From the cell containing the given text, extract its center point as [x, y] coordinate. 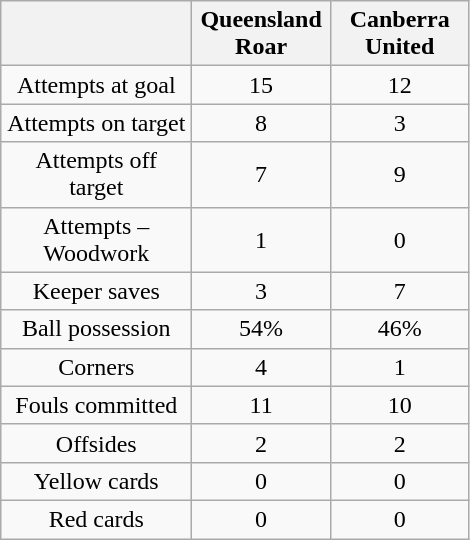
46% [400, 329]
Corners [96, 367]
Offsides [96, 443]
Fouls committed [96, 405]
Attempts off target [96, 174]
Attempts at goal [96, 85]
10 [400, 405]
54% [262, 329]
Canberra United [400, 34]
Queensland Roar [262, 34]
4 [262, 367]
Attempts on target [96, 123]
Ball possession [96, 329]
9 [400, 174]
15 [262, 85]
12 [400, 85]
Keeper saves [96, 291]
8 [262, 123]
Attempts – Woodwork [96, 240]
Red cards [96, 519]
Yellow cards [96, 481]
11 [262, 405]
